Capture the cell that displays the provided text and extract its [X, Y] central coordinate. 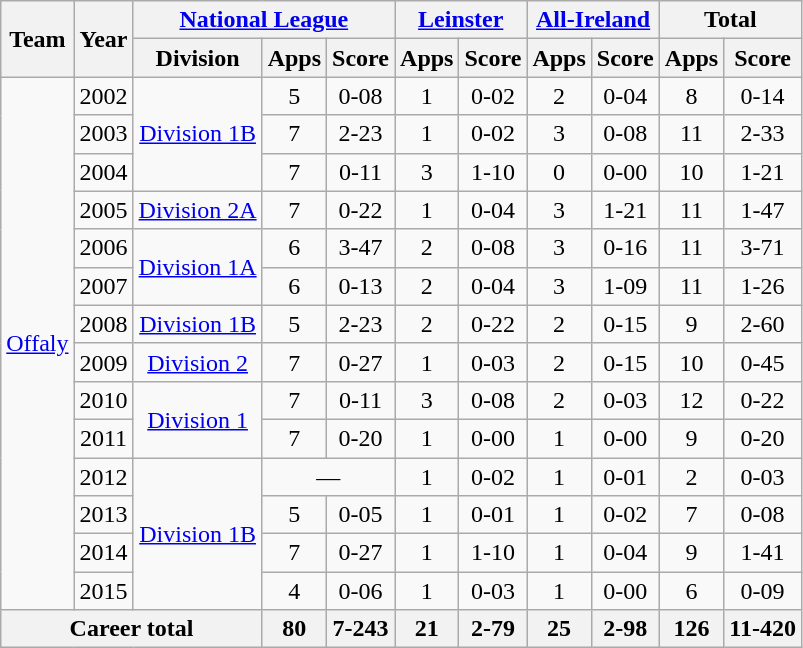
0-16 [625, 248]
80 [294, 629]
2009 [104, 362]
Total [730, 20]
Team [38, 39]
National League [264, 20]
Offaly [38, 344]
2014 [104, 553]
Division 2A [198, 210]
2006 [104, 248]
0-09 [763, 591]
12 [691, 400]
25 [559, 629]
2015 [104, 591]
3-47 [361, 248]
0-45 [763, 362]
2011 [104, 438]
0-05 [361, 515]
2010 [104, 400]
3-71 [763, 248]
0-06 [361, 591]
2-33 [763, 134]
Year [104, 39]
All-Ireland [593, 20]
0-14 [763, 96]
— [328, 477]
7-243 [361, 629]
2008 [104, 324]
Division 1 [198, 419]
Division [198, 58]
2002 [104, 96]
1-41 [763, 553]
2013 [104, 515]
126 [691, 629]
2-60 [763, 324]
1-47 [763, 210]
0-13 [361, 286]
21 [427, 629]
Division 2 [198, 362]
8 [691, 96]
1-26 [763, 286]
Leinster [461, 20]
1-09 [625, 286]
2005 [104, 210]
4 [294, 591]
2007 [104, 286]
2012 [104, 477]
2004 [104, 172]
0 [559, 172]
2003 [104, 134]
2-98 [625, 629]
2-79 [493, 629]
11-420 [763, 629]
Career total [132, 629]
Division 1A [198, 267]
